Output the (x, y) coordinate of the center of the cell containing the given text.  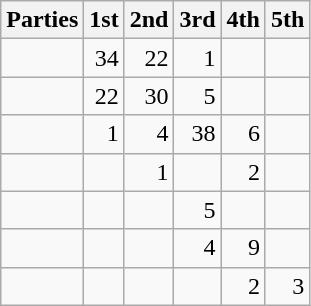
30 (149, 96)
4th (243, 20)
Parties (42, 20)
3rd (198, 20)
34 (104, 58)
9 (243, 248)
2nd (149, 20)
5th (287, 20)
6 (243, 134)
38 (198, 134)
3 (287, 286)
1st (104, 20)
